Return the [X, Y] coordinate for the center point of the cell that contains the specified text.  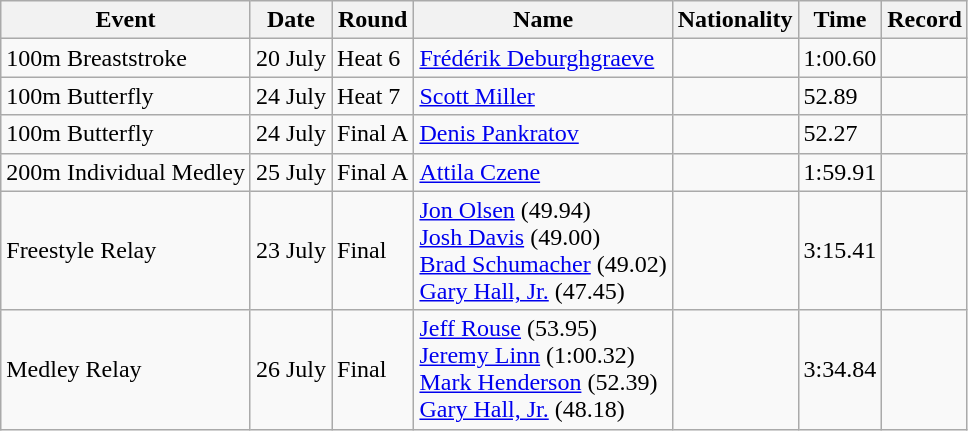
200m Individual Medley [126, 172]
Freestyle Relay [126, 250]
Denis Pankratov [543, 134]
Nationality [735, 20]
Heat 6 [373, 58]
Heat 7 [373, 96]
Medley Relay [126, 370]
100m Breaststroke [126, 58]
1:00.60 [840, 58]
3:15.41 [840, 250]
26 July [290, 370]
Jeff Rouse (53.95)Jeremy Linn (1:00.32)Mark Henderson (52.39)Gary Hall, Jr. (48.18) [543, 370]
52.27 [840, 134]
3:34.84 [840, 370]
Time [840, 20]
Name [543, 20]
25 July [290, 172]
Date [290, 20]
Round [373, 20]
Jon Olsen (49.94)Josh Davis (49.00)Brad Schumacher (49.02)Gary Hall, Jr. (47.45) [543, 250]
23 July [290, 250]
52.89 [840, 96]
1:59.91 [840, 172]
Event [126, 20]
Attila Czene [543, 172]
Frédérik Deburghgraeve [543, 58]
20 July [290, 58]
Record [925, 20]
Scott Miller [543, 96]
